Search for the cell housing the specified text and yield its [x, y] center coordinate. 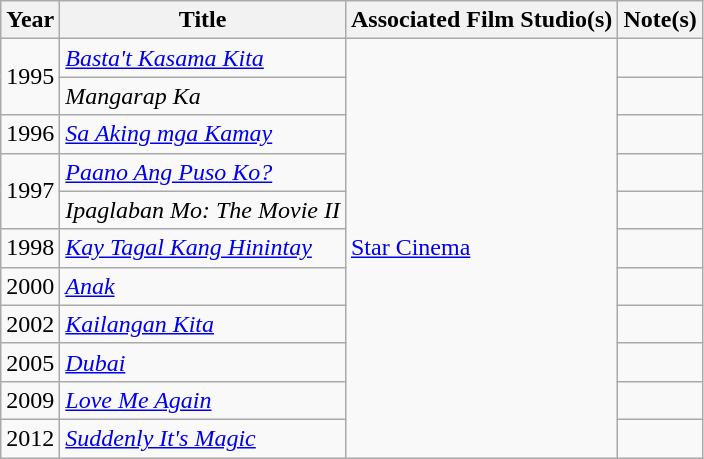
2009 [30, 400]
2002 [30, 324]
2012 [30, 438]
Star Cinema [481, 248]
Note(s) [660, 20]
Paano Ang Puso Ko? [203, 172]
Dubai [203, 362]
Suddenly It's Magic [203, 438]
Love Me Again [203, 400]
2005 [30, 362]
Year [30, 20]
Mangarap Ka [203, 96]
2000 [30, 286]
1998 [30, 248]
Associated Film Studio(s) [481, 20]
Kailangan Kita [203, 324]
Ipaglaban Mo: The Movie II [203, 210]
1995 [30, 77]
Title [203, 20]
1997 [30, 191]
Sa Aking mga Kamay [203, 134]
Basta't Kasama Kita [203, 58]
1996 [30, 134]
Kay Tagal Kang Hinintay [203, 248]
Anak [203, 286]
